For the text-containing cell, return its midpoint in (x, y) coordinate format. 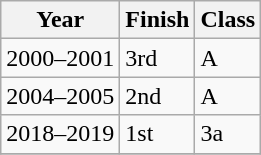
2nd (158, 96)
2004–2005 (60, 96)
3a (228, 134)
Class (228, 20)
2018–2019 (60, 134)
3rd (158, 58)
1st (158, 134)
Finish (158, 20)
2000–2001 (60, 58)
Year (60, 20)
